Return the [x, y] coordinate for the center point of the cell that contains the specified text.  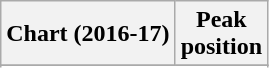
Peakposition [221, 34]
Chart (2016-17) [88, 34]
